Detect which cell encompasses the target text, then output its (X, Y) center coordinate. 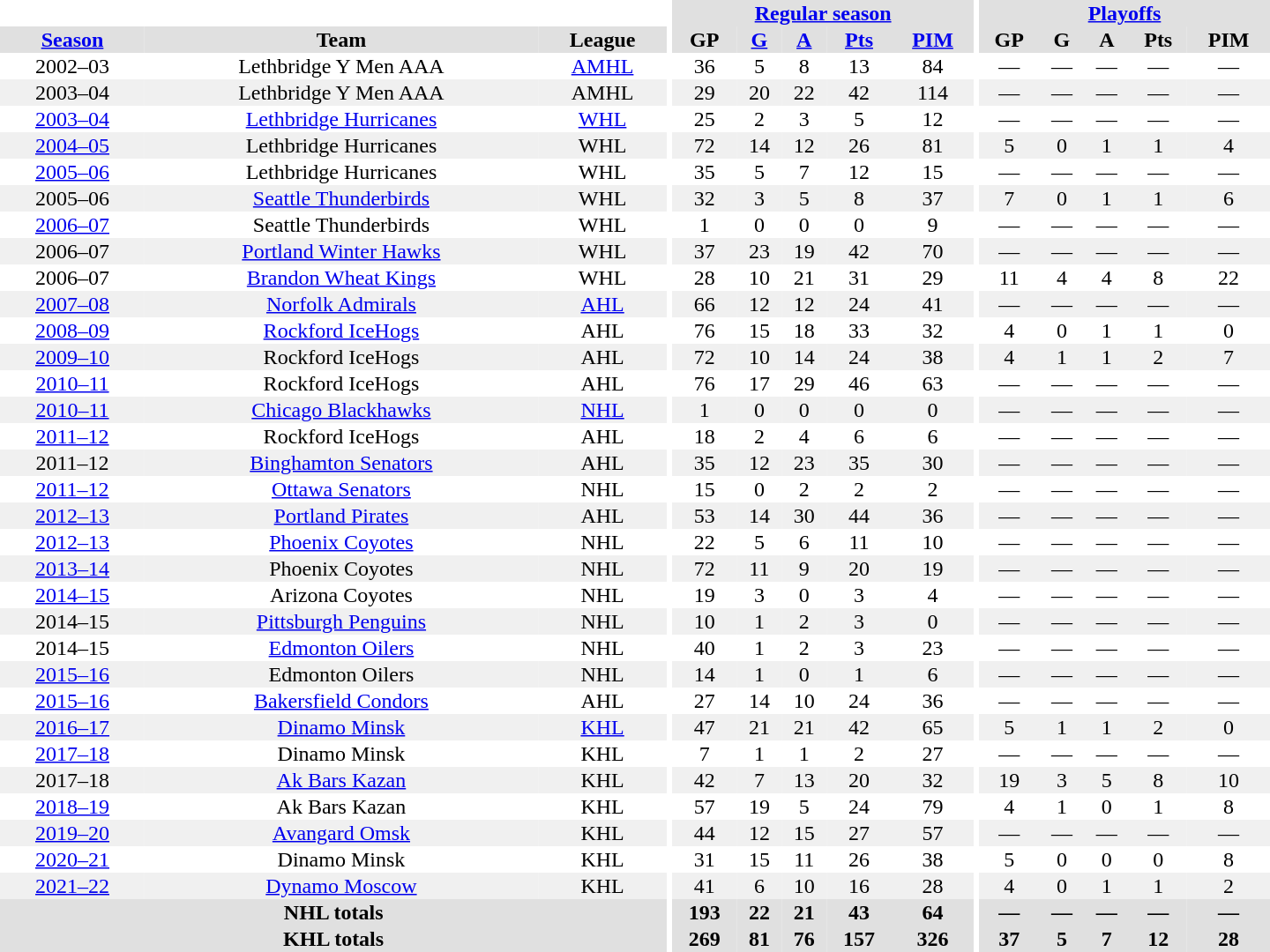
269 (705, 939)
2019–20 (72, 833)
Portland Winter Hawks (341, 251)
79 (933, 807)
65 (933, 727)
Arizona Coyotes (341, 595)
Avangard Omsk (341, 833)
Chicago Blackhawks (341, 410)
2009–10 (72, 357)
Ottawa Senators (341, 489)
2021–22 (72, 886)
2007–08 (72, 304)
Brandon Wheat Kings (341, 278)
League (602, 40)
43 (859, 912)
33 (859, 331)
Bakersfield Condors (341, 701)
Regular season (823, 13)
2013–14 (72, 569)
NHL totals (333, 912)
Team (341, 40)
2016–17 (72, 727)
64 (933, 912)
2020–21 (72, 859)
2004–05 (72, 145)
47 (705, 727)
2018–19 (72, 807)
Playoffs (1124, 13)
2002–03 (72, 66)
66 (705, 304)
2008–09 (72, 331)
Season (72, 40)
84 (933, 66)
Binghamton Senators (341, 463)
193 (705, 912)
Dynamo Moscow (341, 886)
17 (758, 383)
16 (859, 886)
Portland Pirates (341, 516)
157 (859, 939)
53 (705, 516)
Norfolk Admirals (341, 304)
KHL totals (333, 939)
326 (933, 939)
46 (859, 383)
40 (705, 648)
114 (933, 93)
63 (933, 383)
70 (933, 251)
25 (705, 119)
Pittsburgh Penguins (341, 621)
